Output the (x, y) coordinate of the center of the cell containing the given text.  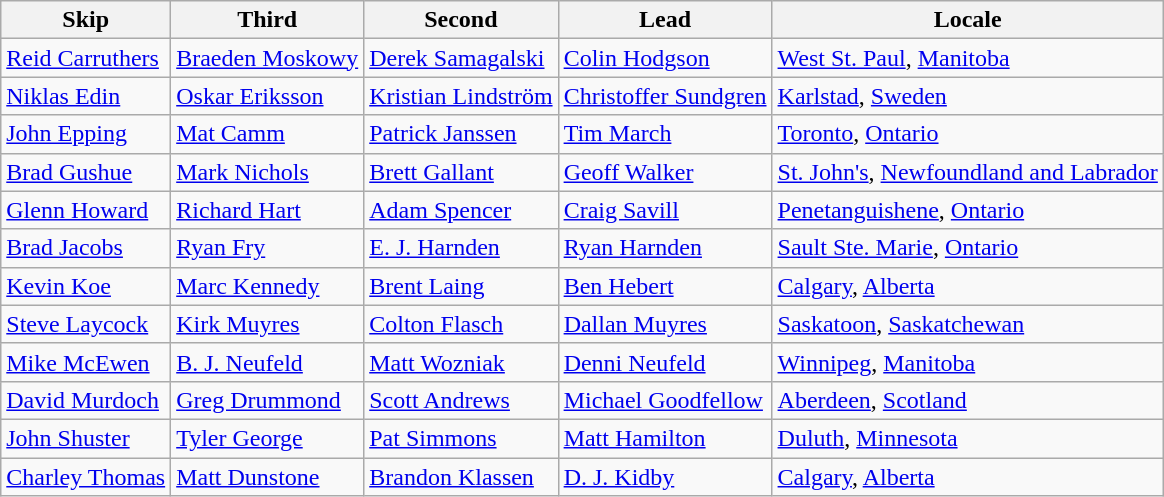
Michael Goodfellow (665, 400)
Brent Laing (461, 286)
D. J. Kidby (665, 477)
Winnipeg, Manitoba (968, 362)
Braeden Moskowy (268, 58)
John Epping (86, 134)
Denni Neufeld (665, 362)
Marc Kennedy (268, 286)
Brad Jacobs (86, 248)
Lead (665, 20)
Mark Nichols (268, 172)
Karlstad, Sweden (968, 96)
Brandon Klassen (461, 477)
Matt Dunstone (268, 477)
St. John's, Newfoundland and Labrador (968, 172)
Patrick Janssen (461, 134)
Locale (968, 20)
Glenn Howard (86, 210)
Craig Savill (665, 210)
Richard Hart (268, 210)
Niklas Edin (86, 96)
Tim March (665, 134)
Sault Ste. Marie, Ontario (968, 248)
Charley Thomas (86, 477)
West St. Paul, Manitoba (968, 58)
Kristian Lindström (461, 96)
Geoff Walker (665, 172)
Third (268, 20)
Skip (86, 20)
Mat Camm (268, 134)
Colin Hodgson (665, 58)
David Murdoch (86, 400)
Matt Wozniak (461, 362)
Brett Gallant (461, 172)
Aberdeen, Scotland (968, 400)
Toronto, Ontario (968, 134)
John Shuster (86, 438)
Kevin Koe (86, 286)
Saskatoon, Saskatchewan (968, 324)
Adam Spencer (461, 210)
Greg Drummond (268, 400)
Ryan Harnden (665, 248)
Scott Andrews (461, 400)
Oskar Eriksson (268, 96)
Matt Hamilton (665, 438)
Christoffer Sundgren (665, 96)
Steve Laycock (86, 324)
Ben Hebert (665, 286)
Second (461, 20)
Ryan Fry (268, 248)
E. J. Harnden (461, 248)
Derek Samagalski (461, 58)
Penetanguishene, Ontario (968, 210)
Brad Gushue (86, 172)
Colton Flasch (461, 324)
Duluth, Minnesota (968, 438)
Dallan Muyres (665, 324)
B. J. Neufeld (268, 362)
Mike McEwen (86, 362)
Reid Carruthers (86, 58)
Kirk Muyres (268, 324)
Tyler George (268, 438)
Pat Simmons (461, 438)
